From the cell containing the given text, extract its center point as (x, y) coordinate. 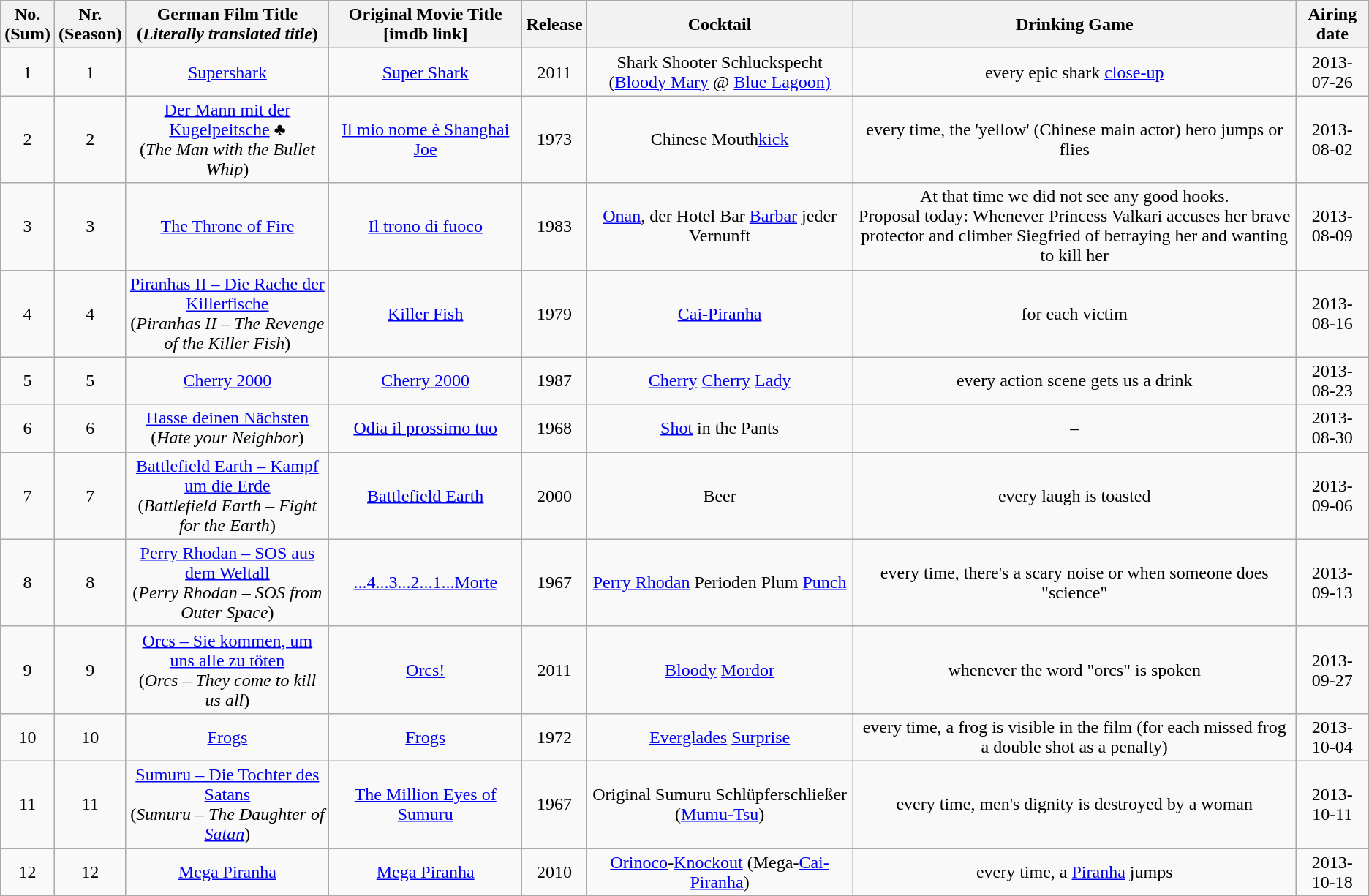
Orcs! (426, 670)
Original Movie Title [imdb link] (426, 25)
2013-10-11 (1332, 805)
Supershark (227, 72)
2013-08-23 (1332, 380)
The Million Eyes of Sumuru (426, 805)
– (1074, 429)
1979 (554, 313)
for each victim (1074, 313)
Orcs – Sie kommen, um uns alle zu töten(Orcs – They come to kill us all) (227, 670)
every time, a frog is visible in the film (for each missed frog a double shot as a penalty) (1074, 737)
Drinking Game (1074, 25)
whenever the word "orcs" is spoken (1074, 670)
Battlefield Earth – Kampf um die Erde(Battlefield Earth – Fight for the Earth) (227, 496)
2013-09-13 (1332, 582)
Original Sumuru Schlüpferschließer (Mumu-Tsu) (720, 805)
Nr.(Season) (90, 25)
every time, men's dignity is destroyed by a woman (1074, 805)
Perry Rhodan Perioden Plum Punch (720, 582)
The Throne of Fire (227, 227)
2013-08-09 (1332, 227)
1968 (554, 429)
Chinese Mouthkick (720, 139)
every action scene gets us a drink (1074, 380)
Der Mann mit der Kugelpeitsche ♣(The Man with the Bullet Whip) (227, 139)
1972 (554, 737)
2013-09-06 (1332, 496)
2000 (554, 496)
Cherry Cherry Lady (720, 380)
No.(Sum) (28, 25)
Hasse deinen Nächsten(Hate your Neighbor) (227, 429)
Everglades Surprise (720, 737)
Il trono di fuoco (426, 227)
Perry Rhodan – SOS aus dem Weltall(Perry Rhodan – SOS from Outer Space) (227, 582)
2013-08-02 (1332, 139)
Odia il prossimo tuo (426, 429)
2013-09-27 (1332, 670)
every time, there's a scary noise or when someone does "science" (1074, 582)
2013-10-04 (1332, 737)
2013-07-26 (1332, 72)
Killer Fish (426, 313)
Onan, der Hotel Bar Barbar jeder Vernunft (720, 227)
Shot in the Pants (720, 429)
Piranhas II – Die Rache der Killerfische(Piranhas II – The Revenge of the Killer Fish) (227, 313)
every laugh is toasted (1074, 496)
Super Shark (426, 72)
Airing date (1332, 25)
Release (554, 25)
Orinoco-Knockout (Mega-Cai-Piranha) (720, 872)
every epic shark close-up (1074, 72)
2013-10-18 (1332, 872)
1983 (554, 227)
1973 (554, 139)
Cocktail (720, 25)
every time, a Piranha jumps (1074, 872)
Beer (720, 496)
2010 (554, 872)
Il mio nome è Shanghai Joe (426, 139)
...4...3...2...1...Morte (426, 582)
Cai-Piranha (720, 313)
Sumuru – Die Tochter des Satans(Sumuru – The Daughter of Satan) (227, 805)
Shark Shooter Schluckspecht (Bloody Mary @ Blue Lagoon) (720, 72)
2013-08-16 (1332, 313)
1987 (554, 380)
Battlefield Earth (426, 496)
Bloody Mordor (720, 670)
German Film Title (Literally translated title) (227, 25)
2013-08-30 (1332, 429)
every time, the 'yellow' (Chinese main actor) hero jumps or flies (1074, 139)
